Capture the cell that displays the provided text and extract its (X, Y) central coordinate. 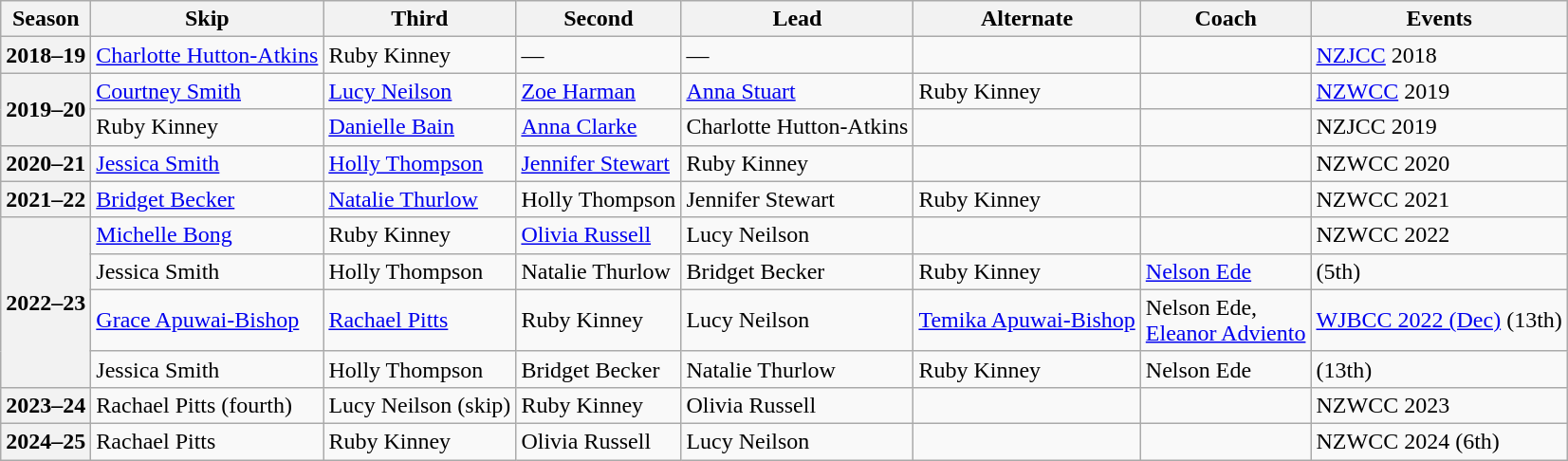
2023–24 (46, 405)
NZWCC 2019 (1439, 91)
Second (599, 19)
Anna Stuart (797, 91)
Zoe Harman (599, 91)
Anna Clarke (599, 127)
Alternate (1026, 19)
NZJCC 2018 (1439, 55)
(5th) (1439, 271)
2022–23 (46, 302)
Lucy Neilson (skip) (419, 405)
Danielle Bain (419, 127)
Michelle Bong (207, 235)
NZWCC 2021 (1439, 199)
Coach (1226, 19)
Grace Apuwai-Bishop (207, 321)
Courtney Smith (207, 91)
2021–22 (46, 199)
2020–21 (46, 163)
Temika Apuwai-Bishop (1026, 321)
2024–25 (46, 441)
NZJCC 2019 (1439, 127)
Nelson Ede,Eleanor Adviento (1226, 321)
Events (1439, 19)
NZWCC 2020 (1439, 163)
Season (46, 19)
2018–19 (46, 55)
Third (419, 19)
Lead (797, 19)
Skip (207, 19)
Rachael Pitts (fourth) (207, 405)
(13th) (1439, 369)
NZWCC 2023 (1439, 405)
NZWCC 2024 (6th) (1439, 441)
WJBCC 2022 (Dec) (13th) (1439, 321)
NZWCC 2022 (1439, 235)
2019–20 (46, 109)
